Determine the [x, y] coordinate at the center of the cell enclosing the given text.  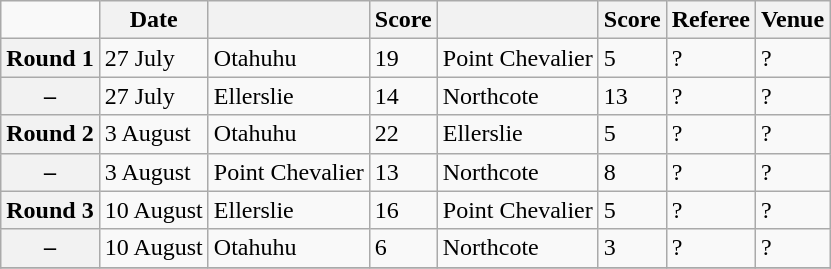
8 [632, 172]
Venue [792, 20]
22 [403, 134]
Date [154, 20]
Round 3 [50, 210]
3 [632, 248]
19 [403, 58]
Round 1 [50, 58]
6 [403, 248]
14 [403, 96]
Round 2 [50, 134]
16 [403, 210]
Referee [710, 20]
